From the cell containing the given text, extract its center point as [X, Y] coordinate. 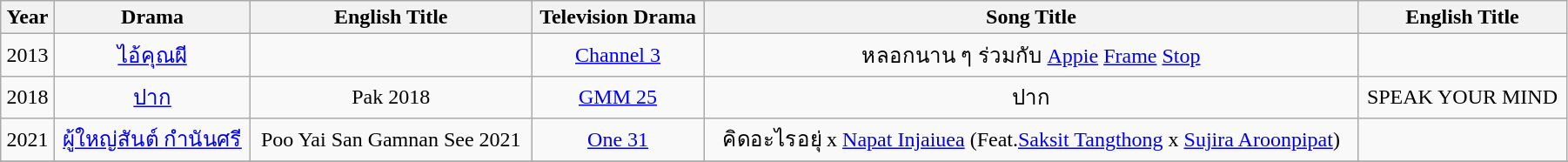
Channel 3 [618, 56]
GMM 25 [618, 98]
2018 [28, 98]
Pak 2018 [392, 98]
คิดอะไรอยุ่ x Napat Injaiuea (Feat.Saksit Tangthong x Sujira Aroonpipat) [1030, 139]
Poo Yai San Gamnan See 2021 [392, 139]
2013 [28, 56]
Television Drama [618, 17]
One 31 [618, 139]
Year [28, 17]
หลอกนาน ๆ ร่วมกับ Appie Frame Stop [1030, 56]
Song Title [1030, 17]
Drama [152, 17]
2021 [28, 139]
ไอ้คุณผี [152, 56]
ผู้ใหญ่สันต์ กํานันศรี [152, 139]
SPEAK YOUR MIND [1463, 98]
